Determine the (x, y) coordinate at the center of the cell enclosing the given text.  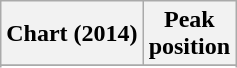
Chart (2014) (72, 34)
Peakposition (189, 34)
